Return the [x, y] coordinate for the center point of the cell that contains the specified text.  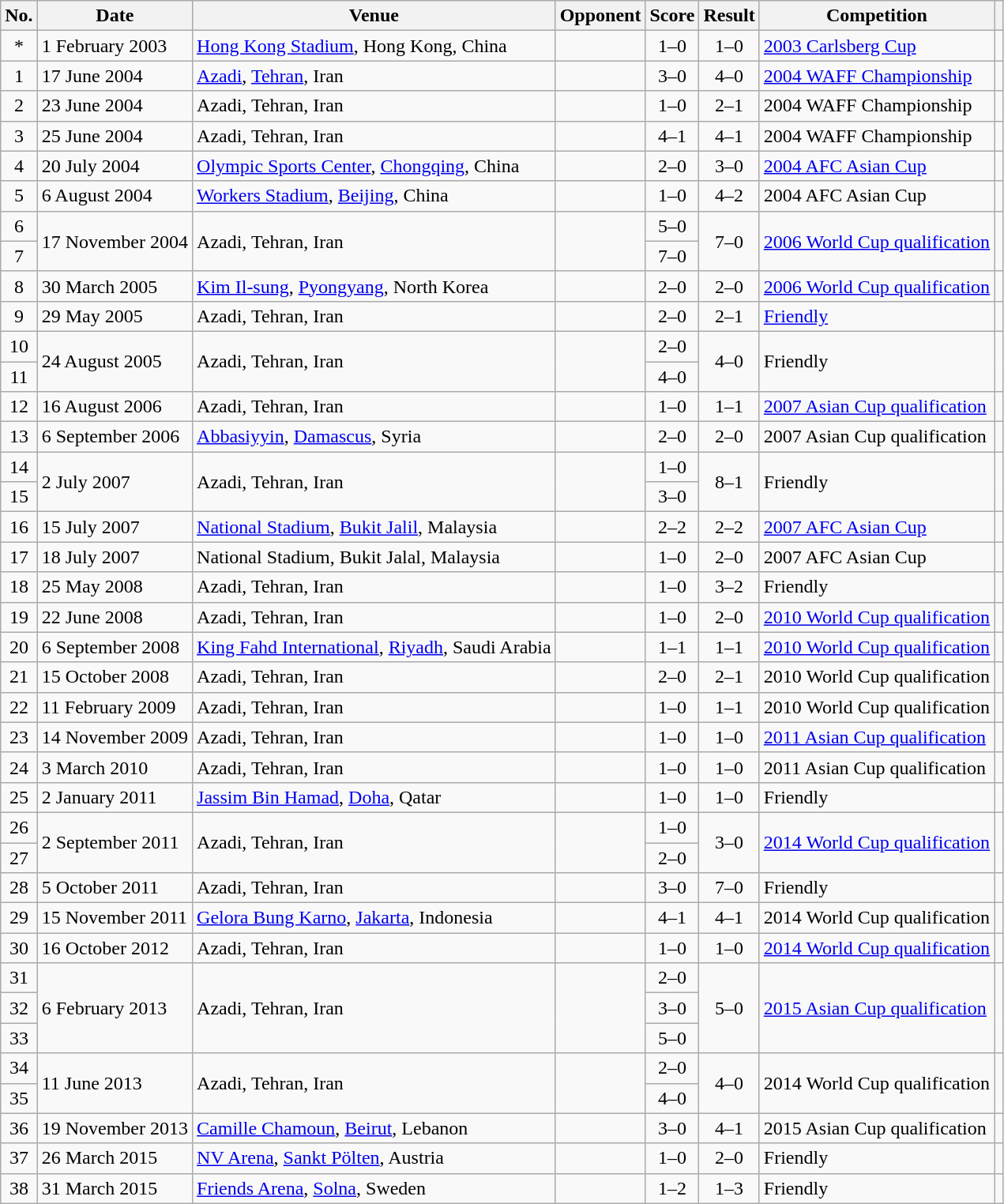
30 [19, 948]
28 [19, 888]
16 [19, 527]
16 October 2012 [115, 948]
11 [19, 377]
4 [19, 166]
6 February 2013 [115, 1008]
Result [729, 16]
5 [19, 196]
20 July 2004 [115, 166]
27 [19, 857]
Abbasiyyin, Damascus, Syria [374, 437]
Competition [877, 16]
Olympic Sports Center, Chongqing, China [374, 166]
Venue [374, 16]
No. [19, 16]
6 September 2008 [115, 647]
3 March 2010 [115, 767]
National Stadium, Bukit Jalil, Malaysia [374, 527]
31 [19, 978]
2 [19, 106]
30 March 2005 [115, 286]
Jassim Bin Hamad, Doha, Qatar [374, 797]
2 July 2007 [115, 482]
33 [19, 1038]
2 September 2011 [115, 842]
22 [19, 707]
20 [19, 647]
Workers Stadium, Beijing, China [374, 196]
24 August 2005 [115, 361]
2 January 2011 [115, 797]
19 November 2013 [115, 1128]
Date [115, 16]
15 November 2011 [115, 918]
7 [19, 256]
12 [19, 407]
2003 Carlsberg Cup [877, 46]
8 [19, 286]
35 [19, 1098]
25 May 2008 [115, 587]
15 July 2007 [115, 527]
8–1 [729, 482]
14 November 2009 [115, 737]
22 June 2008 [115, 617]
Hong Kong Stadium, Hong Kong, China [374, 46]
10 [19, 346]
23 [19, 737]
Kim Il-sung, Pyongyang, North Korea [374, 286]
3–2 [729, 587]
11 June 2013 [115, 1083]
NV Arena, Sankt Pölten, Austria [374, 1158]
11 February 2009 [115, 707]
6 August 2004 [115, 196]
17 June 2004 [115, 76]
1–2 [672, 1188]
25 [19, 797]
25 June 2004 [115, 136]
4–2 [729, 196]
Score [672, 16]
24 [19, 767]
16 August 2006 [115, 407]
18 [19, 587]
29 May 2005 [115, 316]
17 [19, 557]
3 [19, 136]
36 [19, 1128]
Camille Chamoun, Beirut, Lebanon [374, 1128]
6 September 2006 [115, 437]
5 October 2011 [115, 888]
Friends Arena, Solna, Sweden [374, 1188]
32 [19, 1008]
15 October 2008 [115, 677]
14 [19, 467]
15 [19, 497]
17 November 2004 [115, 241]
29 [19, 918]
31 March 2015 [115, 1188]
1 [19, 76]
6 [19, 226]
18 July 2007 [115, 557]
* [19, 46]
26 [19, 827]
26 March 2015 [115, 1158]
37 [19, 1158]
23 June 2004 [115, 106]
National Stadium, Bukit Jalal, Malaysia [374, 557]
19 [19, 617]
1–3 [729, 1188]
13 [19, 437]
38 [19, 1188]
21 [19, 677]
1 February 2003 [115, 46]
9 [19, 316]
Gelora Bung Karno, Jakarta, Indonesia [374, 918]
Opponent [600, 16]
King Fahd International, Riyadh, Saudi Arabia [374, 647]
34 [19, 1068]
